Extract the [x, y] coordinate from the center of the cell holding the provided text.  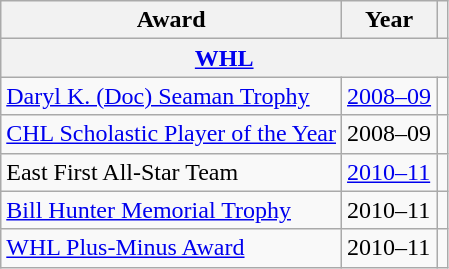
Daryl K. (Doc) Seaman Trophy [172, 96]
WHL Plus-Minus Award [172, 248]
Year [390, 20]
WHL [224, 58]
Bill Hunter Memorial Trophy [172, 210]
Award [172, 20]
CHL Scholastic Player of the Year [172, 134]
East First All-Star Team [172, 172]
